Pinpoint the cell where the given text exists, returning its [X, Y] midpoint coordinate. 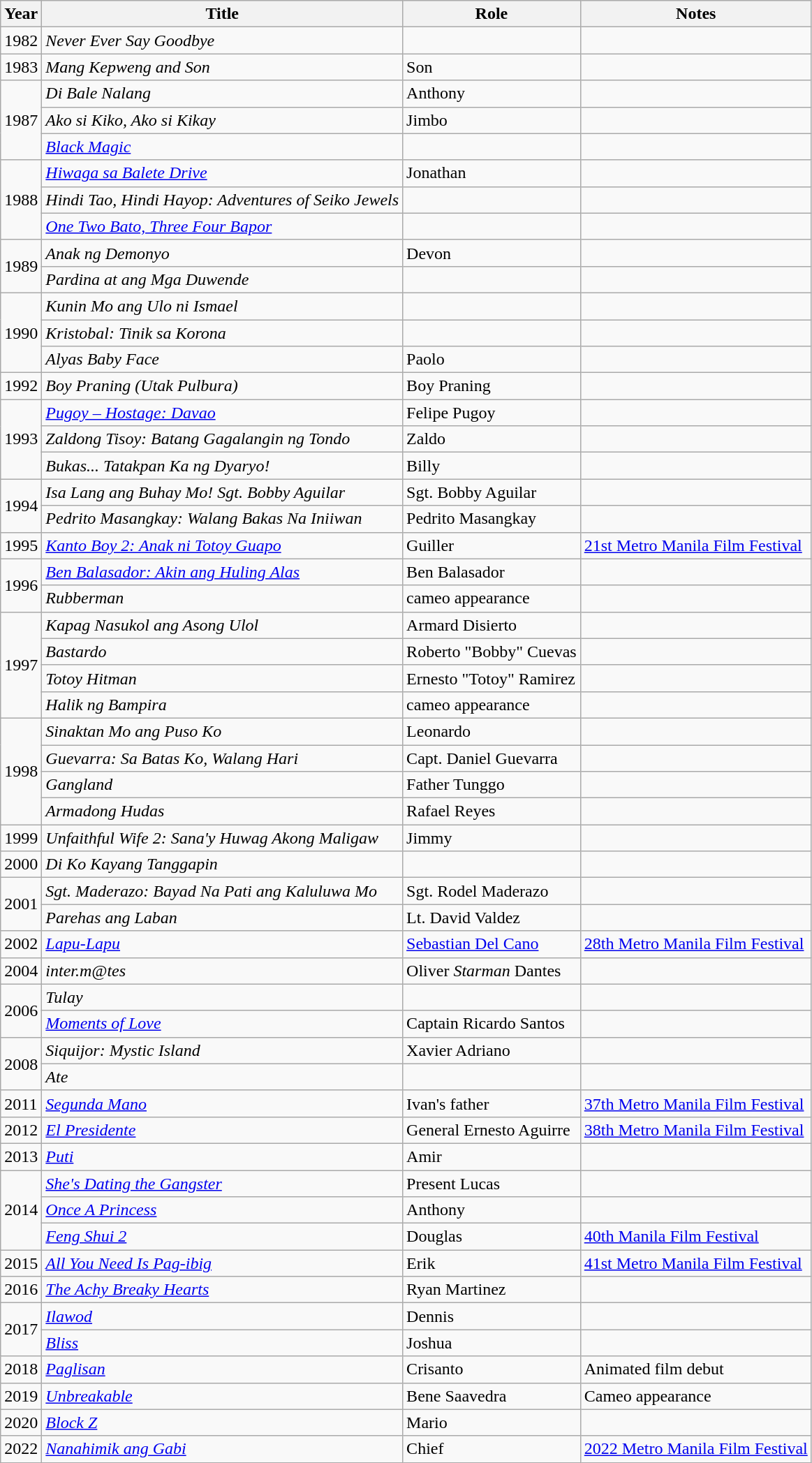
Bastardo [222, 652]
Di Bale Nalang [222, 94]
Sebastian Del Cano [492, 944]
Mang Kepweng and Son [222, 67]
2020 [21, 1422]
Devon [492, 253]
Armard Disierto [492, 625]
Guiller [492, 545]
38th Metro Manila Film Festival [695, 1130]
2008 [21, 1064]
Rubberman [222, 598]
Mario [492, 1422]
All You Need Is Pag-ibig [222, 1263]
1996 [21, 585]
Roberto "Bobby" Cuevas [492, 652]
Leonardo [492, 731]
Pedrito Masangkay: Walang Bakas Na Iniiwan [222, 519]
Title [222, 14]
Ryan Martinez [492, 1290]
1994 [21, 506]
Jimmy [492, 838]
Ivan's father [492, 1103]
1998 [21, 771]
Kanto Boy 2: Anak ni Totoy Guapo [222, 545]
1993 [21, 439]
Jonathan [492, 173]
Kunin Mo ang Ulo ni Ismael [222, 306]
Totoy Hitman [222, 678]
Notes [695, 14]
Nanahimik ang Gabi [222, 1449]
Ilawod [222, 1316]
2018 [21, 1369]
Pardina at ang Mga Duwende [222, 279]
2017 [21, 1330]
Cameo appearance [695, 1396]
Siquijor: Mystic Island [222, 1050]
Isa Lang ang Buhay Mo! Sgt. Bobby Aguilar [222, 492]
Unfaithful Wife 2: Sana'y Huwag Akong Maligaw [222, 838]
El Presidente [222, 1130]
1995 [21, 545]
Erik [492, 1263]
2000 [21, 865]
Animated film debut [695, 1369]
Zaldo [492, 439]
Kristobal: Tinik sa Korona [222, 333]
General Ernesto Aguirre [492, 1130]
1982 [21, 41]
Guevarra: Sa Batas Ko, Walang Hari [222, 758]
21st Metro Manila Film Festival [695, 545]
Capt. Daniel Guevarra [492, 758]
Dennis [492, 1316]
Parehas ang Laban [222, 918]
Bene Saavedra [492, 1396]
Pedrito Masangkay [492, 519]
She's Dating the Gangster [222, 1184]
Zaldong Tisoy: Batang Gagalangin ng Tondo [222, 439]
Hiwaga sa Balete Drive [222, 173]
1983 [21, 67]
Unbreakable [222, 1396]
Paglisan [222, 1369]
1992 [21, 386]
Segunda Mano [222, 1103]
Year [21, 14]
Captain Ricardo Santos [492, 1024]
2013 [21, 1156]
Anak ng Demonyo [222, 253]
Bukas... Tatakpan Ka ng Dyaryo! [222, 466]
37th Metro Manila Film Festival [695, 1103]
1999 [21, 838]
Jimbo [492, 120]
Ernesto "Totoy" Ramirez [492, 678]
Armadong Hudas [222, 811]
Billy [492, 466]
2001 [21, 904]
Felipe Pugoy [492, 413]
2002 [21, 944]
Pugoy – Hostage: Davao [222, 413]
2015 [21, 1263]
1997 [21, 665]
40th Manila Film Festival [695, 1237]
inter.m@tes [222, 971]
2022 [21, 1449]
2019 [21, 1396]
One Two Bato, Three Four Bapor [222, 226]
The Achy Breaky Hearts [222, 1290]
Joshua [492, 1343]
Oliver Starman Dantes [492, 971]
Sinaktan Mo ang Puso Ko [222, 731]
Puti [222, 1156]
Bliss [222, 1343]
Douglas [492, 1237]
Tulay [222, 997]
Paolo [492, 360]
Ben Balasador: Akin ang Huling Alas [222, 572]
Amir [492, 1156]
Son [492, 67]
1987 [21, 120]
2016 [21, 1290]
Crisanto [492, 1369]
1989 [21, 266]
Chief [492, 1449]
Once A Princess [222, 1210]
Hindi Tao, Hindi Hayop: Adventures of Seiko Jewels [222, 200]
Role [492, 14]
Boy Praning [492, 386]
Lapu-Lapu [222, 944]
Boy Praning (Utak Pulbura) [222, 386]
Lt. David Valdez [492, 918]
Ate [222, 1077]
Rafael Reyes [492, 811]
28th Metro Manila Film Festival [695, 944]
Sgt. Bobby Aguilar [492, 492]
Alyas Baby Face [222, 360]
1990 [21, 332]
Xavier Adriano [492, 1050]
Ako si Kiko, Ako si Kikay [222, 120]
2012 [21, 1130]
2014 [21, 1210]
Never Ever Say Goodbye [222, 41]
Moments of Love [222, 1024]
41st Metro Manila Film Festival [695, 1263]
2004 [21, 971]
Feng Shui 2 [222, 1237]
Ben Balasador [492, 572]
Di Ko Kayang Tanggapin [222, 865]
Gangland [222, 785]
Kapag Nasukol ang Asong Ulol [222, 625]
2006 [21, 1010]
1988 [21, 200]
Sgt. Rodel Maderazo [492, 891]
Black Magic [222, 147]
Block Z [222, 1422]
2022 Metro Manila Film Festival [695, 1449]
Sgt. Maderazo: Bayad Na Pati ang Kaluluwa Mo [222, 891]
Father Tunggo [492, 785]
2011 [21, 1103]
Present Lucas [492, 1184]
Halik ng Bampira [222, 705]
